Search for the cell housing the specified text and yield its [x, y] center coordinate. 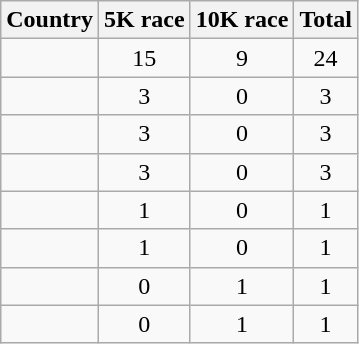
10K race [242, 20]
Country [50, 20]
15 [144, 58]
9 [242, 58]
5K race [144, 20]
24 [326, 58]
Total [326, 20]
